Locate the cell with the specified text and output its [X, Y] center coordinate. 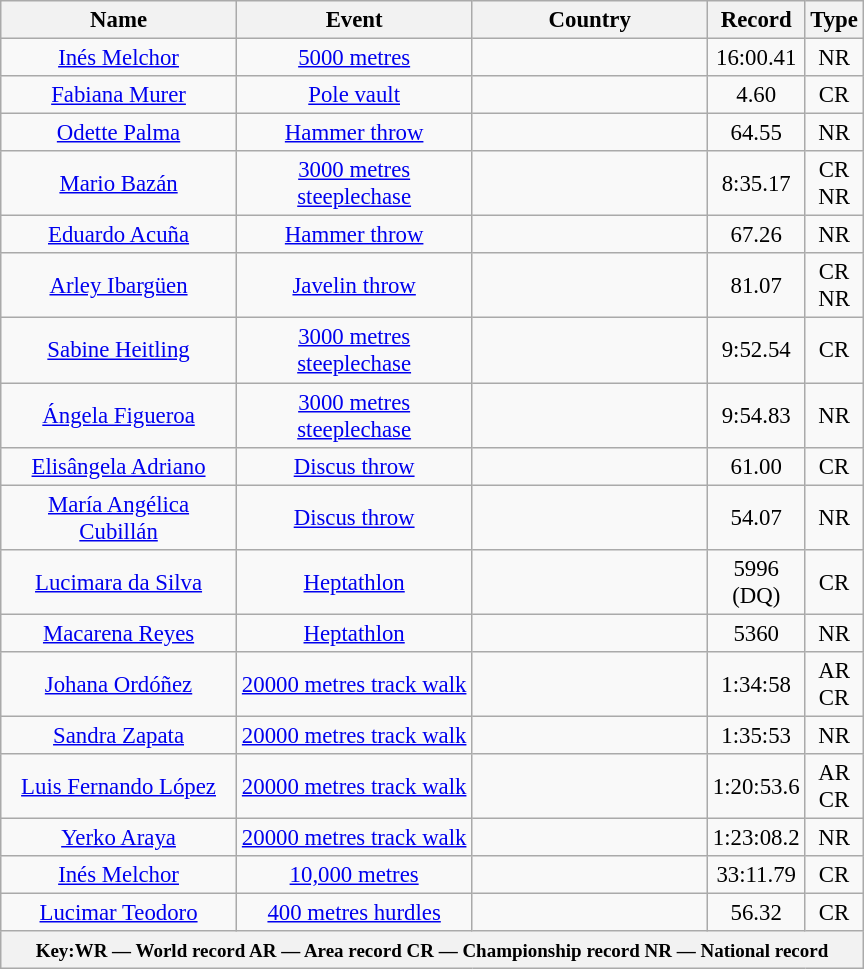
Record [756, 20]
56.32 [756, 913]
Yerko Araya [119, 837]
400 metres hurdles [354, 913]
Elisângela Adriano [119, 466]
Pole vault [354, 95]
67.26 [756, 235]
8:35.17 [756, 184]
1:23:08.2 [756, 837]
Ángela Figueroa [119, 416]
5360 [756, 633]
Macarena Reyes [119, 633]
Luis Fernando López [119, 786]
Johana Ordóñez [119, 684]
Sabine Heitling [119, 350]
81.07 [756, 286]
64.55 [756, 133]
Lucimar Teodoro [119, 913]
9:54.83 [756, 416]
1:34:58 [756, 684]
Country [590, 20]
Sandra Zapata [119, 735]
5000 metres [354, 58]
1:35:53 [756, 735]
4.60 [756, 95]
Event [354, 20]
Fabiana Murer [119, 95]
Eduardo Acuña [119, 235]
33:11.79 [756, 875]
Type [834, 20]
61.00 [756, 466]
9:52.54 [756, 350]
Mario Bazán [119, 184]
16:00.41 [756, 58]
Javelin throw [354, 286]
54.07 [756, 518]
Arley Ibargüen [119, 286]
10,000 metres [354, 875]
Key:WR — World record AR — Area record CR — Championship record NR — National record [432, 950]
1:20:53.6 [756, 786]
María Angélica Cubillán [119, 518]
Lucimara da Silva [119, 582]
Odette Palma [119, 133]
Name [119, 20]
5996 (DQ) [756, 582]
